From the cell containing the given text, extract its center point as [X, Y] coordinate. 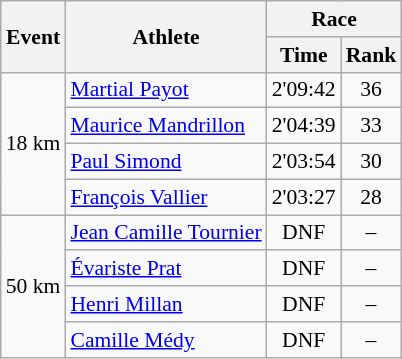
Camille Médy [166, 340]
Paul Simond [166, 162]
2'04:39 [304, 126]
François Vallier [166, 197]
2'03:54 [304, 162]
50 km [34, 286]
28 [372, 197]
2'09:42 [304, 90]
Event [34, 36]
Martial Payot [166, 90]
18 km [34, 143]
Rank [372, 55]
Henri Millan [166, 304]
Jean Camille Tournier [166, 233]
Athlete [166, 36]
Évariste Prat [166, 269]
2'03:27 [304, 197]
36 [372, 90]
33 [372, 126]
30 [372, 162]
Maurice Mandrillon [166, 126]
Time [304, 55]
Race [334, 19]
